Locate the cell with the specified text and output its (X, Y) center coordinate. 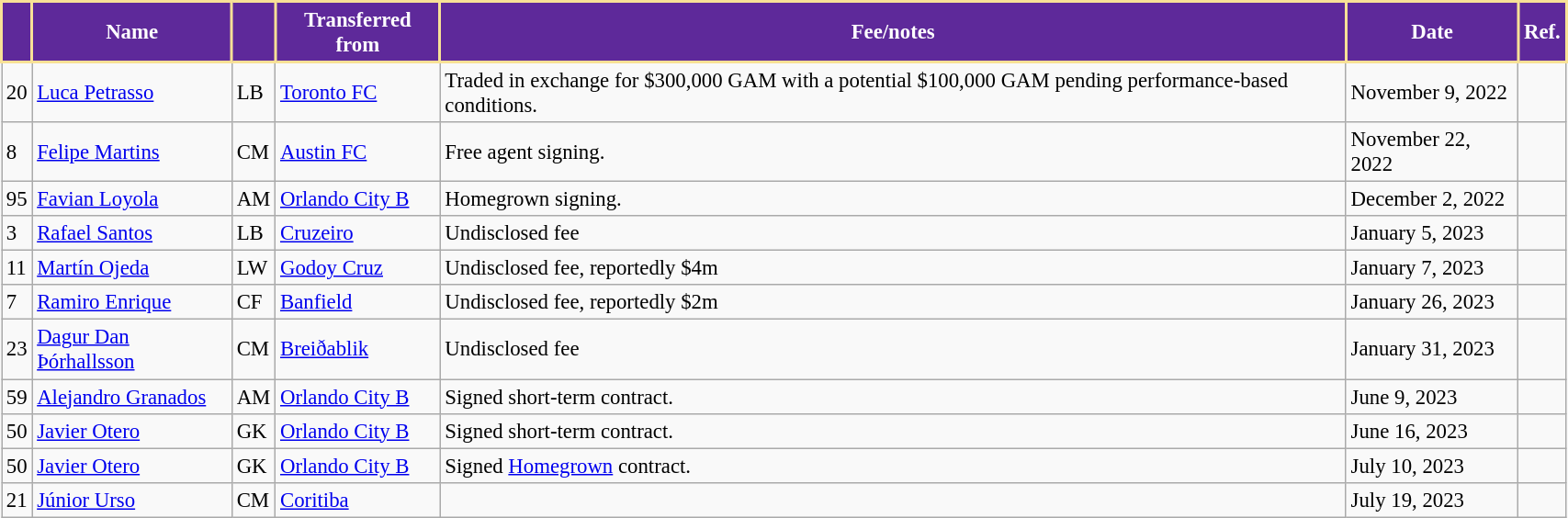
Name (132, 32)
Ref. (1542, 32)
Godoy Cruz (358, 268)
23 (17, 349)
Date (1432, 32)
Homegrown signing. (893, 199)
Fee/notes (893, 32)
20 (17, 92)
November 22, 2022 (1432, 152)
July 19, 2023 (1432, 500)
Signed Homegrown contract. (893, 466)
Banfield (358, 302)
Transferred from (358, 32)
December 2, 2022 (1432, 199)
Dagur Dan Þórhallsson (132, 349)
3 (17, 233)
June 16, 2023 (1432, 431)
January 7, 2023 (1432, 268)
Luca Petrasso (132, 92)
LW (254, 268)
7 (17, 302)
11 (17, 268)
Traded in exchange for $300,000 GAM with a potential $100,000 GAM pending performance-based conditions. (893, 92)
Favian Loyola (132, 199)
Breiðablik (358, 349)
Júnior Urso (132, 500)
June 9, 2023 (1432, 397)
95 (17, 199)
Free agent signing. (893, 152)
November 9, 2022 (1432, 92)
Undisclosed fee, reportedly $4m (893, 268)
CF (254, 302)
January 26, 2023 (1432, 302)
January 31, 2023 (1432, 349)
Martín Ojeda (132, 268)
Felipe Martins (132, 152)
Ramiro Enrique (132, 302)
July 10, 2023 (1432, 466)
Alejandro Granados (132, 397)
Toronto FC (358, 92)
Coritiba (358, 500)
January 5, 2023 (1432, 233)
59 (17, 397)
Undisclosed fee, reportedly $2m (893, 302)
Austin FC (358, 152)
21 (17, 500)
8 (17, 152)
Cruzeiro (358, 233)
Rafael Santos (132, 233)
